For the text-containing cell, return its midpoint in [x, y] coordinate format. 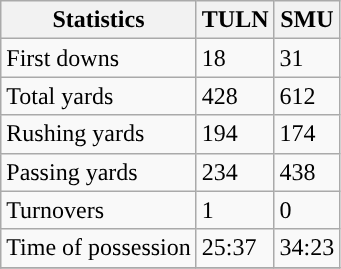
Passing yards [99, 172]
SMU [307, 20]
428 [235, 96]
31 [307, 58]
Rushing yards [99, 134]
174 [307, 134]
612 [307, 96]
25:37 [235, 248]
TULN [235, 20]
Turnovers [99, 210]
1 [235, 210]
Time of possession [99, 248]
194 [235, 134]
0 [307, 210]
438 [307, 172]
First downs [99, 58]
18 [235, 58]
234 [235, 172]
34:23 [307, 248]
Statistics [99, 20]
Total yards [99, 96]
